Pinpoint the cell where the given text exists, returning its (X, Y) midpoint coordinate. 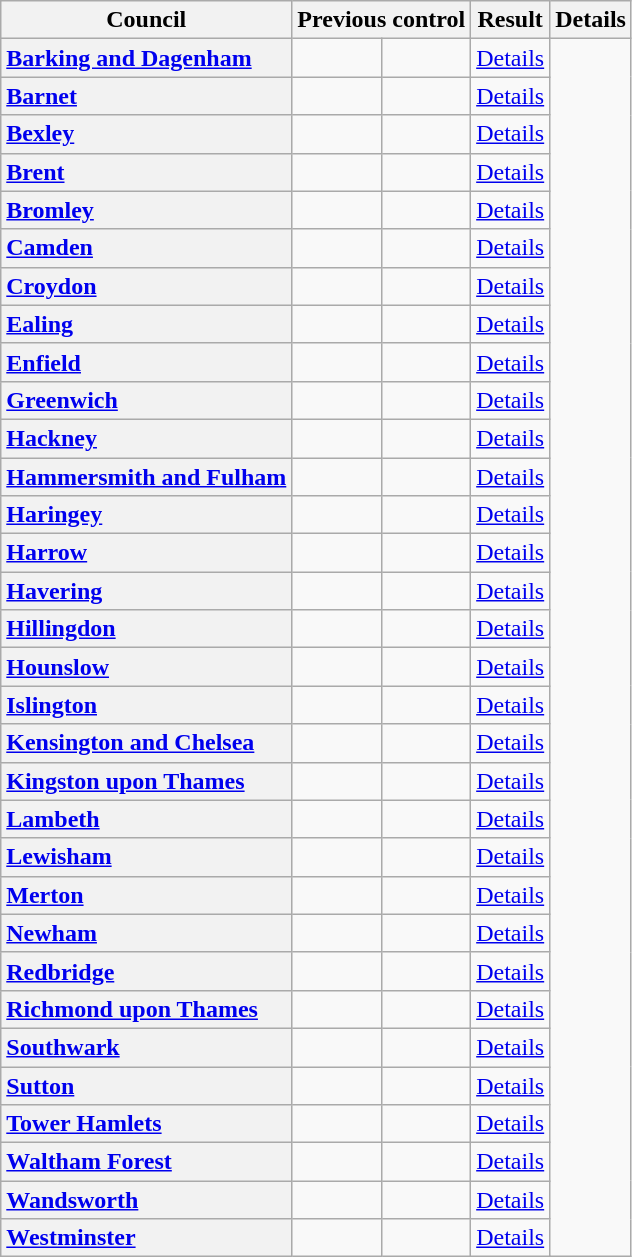
Barnet (146, 96)
Haringey (146, 515)
Lambeth (146, 819)
Brent (146, 172)
Southwark (146, 1047)
Hackney (146, 438)
Islington (146, 705)
Barking and Dagenham (146, 58)
Tower Hamlets (146, 1124)
Greenwich (146, 400)
Ealing (146, 324)
Kingston upon Thames (146, 781)
Richmond upon Thames (146, 1009)
Result (510, 20)
Newham (146, 933)
Croydon (146, 286)
Hammersmith and Fulham (146, 477)
Kensington and Chelsea (146, 743)
Wandsworth (146, 1200)
Camden (146, 248)
Merton (146, 895)
Havering (146, 591)
Previous control (382, 20)
Sutton (146, 1085)
Bexley (146, 134)
Westminster (146, 1238)
Waltham Forest (146, 1162)
Redbridge (146, 971)
Council (146, 20)
Bromley (146, 210)
Hillingdon (146, 629)
Enfield (146, 362)
Harrow (146, 553)
Hounslow (146, 667)
Lewisham (146, 857)
